Determine the [X, Y] coordinate at the center of the cell enclosing the given text.  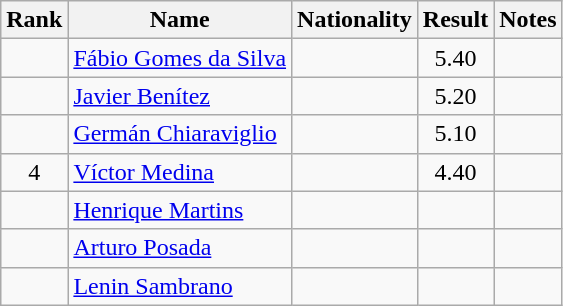
Name [180, 20]
Germán Chiaraviglio [180, 134]
Lenin Sambrano [180, 286]
4 [34, 172]
5.10 [455, 134]
Víctor Medina [180, 172]
Nationality [355, 20]
Notes [528, 20]
5.20 [455, 96]
Rank [34, 20]
Javier Benítez [180, 96]
Henrique Martins [180, 210]
Result [455, 20]
Arturo Posada [180, 248]
5.40 [455, 58]
Fábio Gomes da Silva [180, 58]
4.40 [455, 172]
